From the cell containing the given text, extract its center point as (x, y) coordinate. 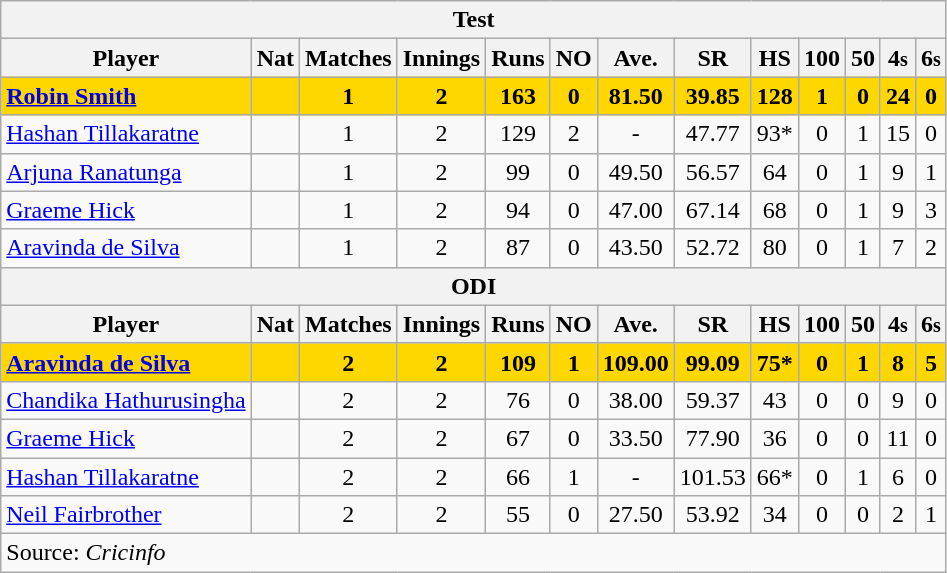
99 (518, 172)
47.77 (712, 134)
ODI (474, 286)
Neil Fairbrother (126, 515)
75* (774, 362)
81.50 (636, 96)
66 (518, 477)
Arjuna Ranatunga (126, 172)
34 (774, 515)
39.85 (712, 96)
8 (898, 362)
64 (774, 172)
3 (932, 210)
24 (898, 96)
67 (518, 438)
43 (774, 400)
6 (898, 477)
52.72 (712, 248)
80 (774, 248)
109.00 (636, 362)
11 (898, 438)
7 (898, 248)
56.57 (712, 172)
128 (774, 96)
163 (518, 96)
Source: Cricinfo (474, 553)
99.09 (712, 362)
49.50 (636, 172)
93* (774, 134)
109 (518, 362)
5 (932, 362)
27.50 (636, 515)
94 (518, 210)
87 (518, 248)
76 (518, 400)
68 (774, 210)
129 (518, 134)
59.37 (712, 400)
47.00 (636, 210)
Test (474, 20)
Robin Smith (126, 96)
53.92 (712, 515)
67.14 (712, 210)
77.90 (712, 438)
66* (774, 477)
36 (774, 438)
Chandika Hathurusingha (126, 400)
33.50 (636, 438)
43.50 (636, 248)
55 (518, 515)
38.00 (636, 400)
15 (898, 134)
101.53 (712, 477)
